Provide the [X, Y] coordinate of the cell's center where the given text is located.  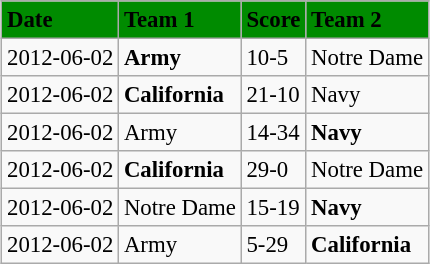
29-0 [274, 170]
5-29 [274, 245]
Score [274, 20]
15-19 [274, 208]
Team 1 [180, 20]
Date [60, 20]
21-10 [274, 95]
14-34 [274, 133]
10-5 [274, 57]
Team 2 [368, 20]
